Provide the [X, Y] coordinate of the cell's center where the given text is located.  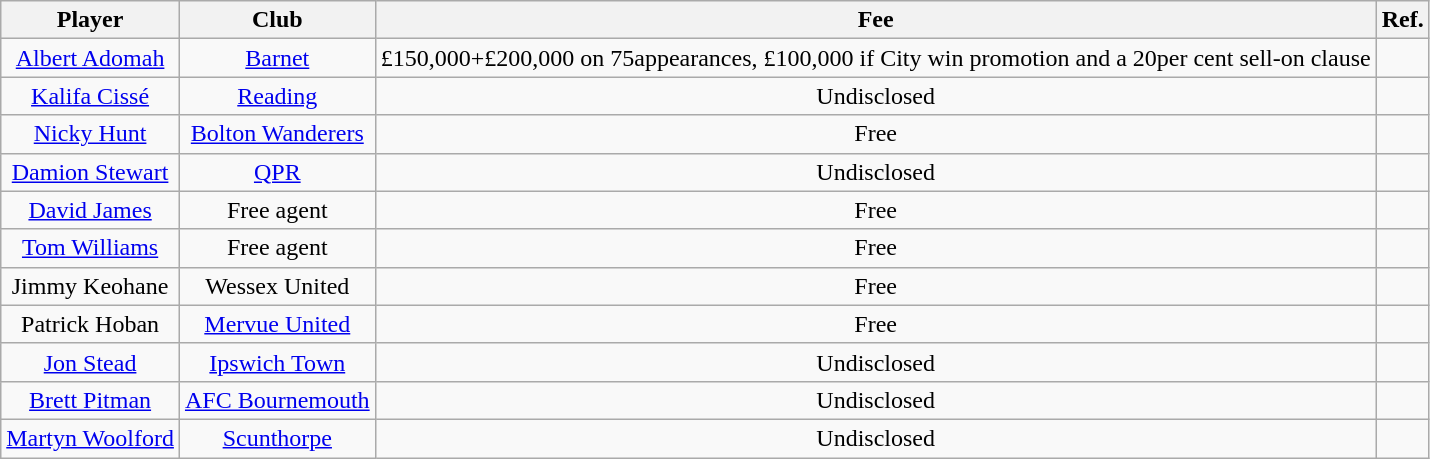
Reading [277, 96]
Wessex United [277, 286]
Barnet [277, 58]
Jon Stead [90, 362]
Mervue United [277, 324]
Bolton Wanderers [277, 134]
Patrick Hoban [90, 324]
Tom Williams [90, 248]
Jimmy Keohane [90, 286]
Ref. [1402, 20]
Albert Adomah [90, 58]
Nicky Hunt [90, 134]
Scunthorpe [277, 438]
Club [277, 20]
Damion Stewart [90, 172]
QPR [277, 172]
Ipswich Town [277, 362]
Martyn Woolford [90, 438]
Brett Pitman [90, 400]
David James [90, 210]
Player [90, 20]
AFC Bournemouth [277, 400]
£150,000+£200,000 on 75appearances, £100,000 if City win promotion and a 20per cent sell-on clause [876, 58]
Kalifa Cissé [90, 96]
Fee [876, 20]
